Capture the cell that displays the provided text and extract its (x, y) central coordinate. 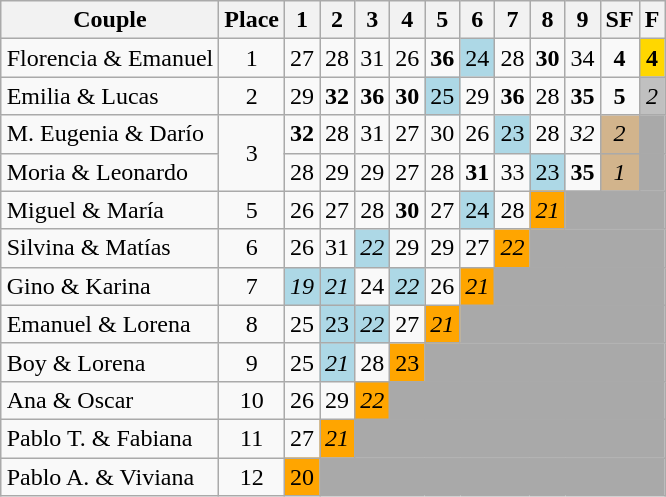
F (652, 20)
Pablo T. & Fabiana (110, 438)
Pablo A. & Viviana (110, 477)
SF (620, 20)
Place (252, 20)
Miguel & María (110, 210)
Emanuel & Lorena (110, 324)
Florencia & Emanuel (110, 58)
33 (512, 172)
Silvina & Matías (110, 248)
Emilia & Lucas (110, 96)
12 (252, 477)
10 (252, 400)
Couple (110, 20)
20 (302, 477)
19 (302, 286)
Ana & Oscar (110, 400)
Moria & Leonardo (110, 172)
11 (252, 438)
Gino & Karina (110, 286)
34 (582, 58)
M. Eugenia & Darío (110, 134)
Boy & Lorena (110, 362)
